Detect which cell encompasses the target text, then output its (x, y) center coordinate. 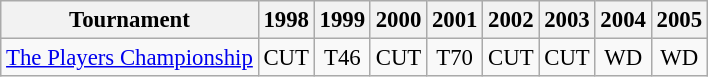
The Players Championship (130, 58)
2003 (567, 20)
T70 (455, 58)
2005 (679, 20)
1998 (286, 20)
1999 (342, 20)
T46 (342, 58)
2002 (511, 20)
2004 (623, 20)
2001 (455, 20)
2000 (398, 20)
Tournament (130, 20)
